From the cell containing the given text, extract its center point as [x, y] coordinate. 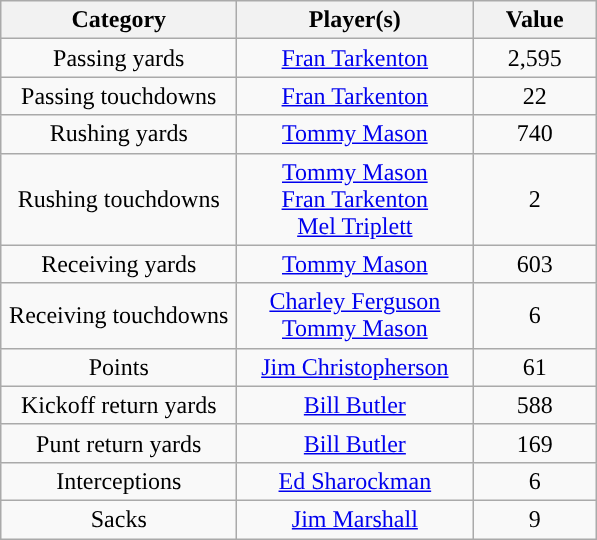
Value [535, 20]
603 [535, 264]
Charley FergusonTommy Mason [355, 316]
Rushing touchdowns [119, 199]
Interceptions [119, 481]
Category [119, 20]
Passing yards [119, 58]
Receiving touchdowns [119, 316]
Points [119, 367]
Jim Marshall [355, 519]
Rushing yards [119, 134]
Sacks [119, 519]
740 [535, 134]
588 [535, 405]
169 [535, 443]
Receiving yards [119, 264]
Player(s) [355, 20]
Passing touchdowns [119, 96]
2 [535, 199]
9 [535, 519]
Punt return yards [119, 443]
2,595 [535, 58]
Ed Sharockman [355, 481]
61 [535, 367]
Tommy MasonFran TarkentonMel Triplett [355, 199]
Kickoff return yards [119, 405]
22 [535, 96]
Jim Christopherson [355, 367]
